For the text-containing cell, return its midpoint in (X, Y) coordinate format. 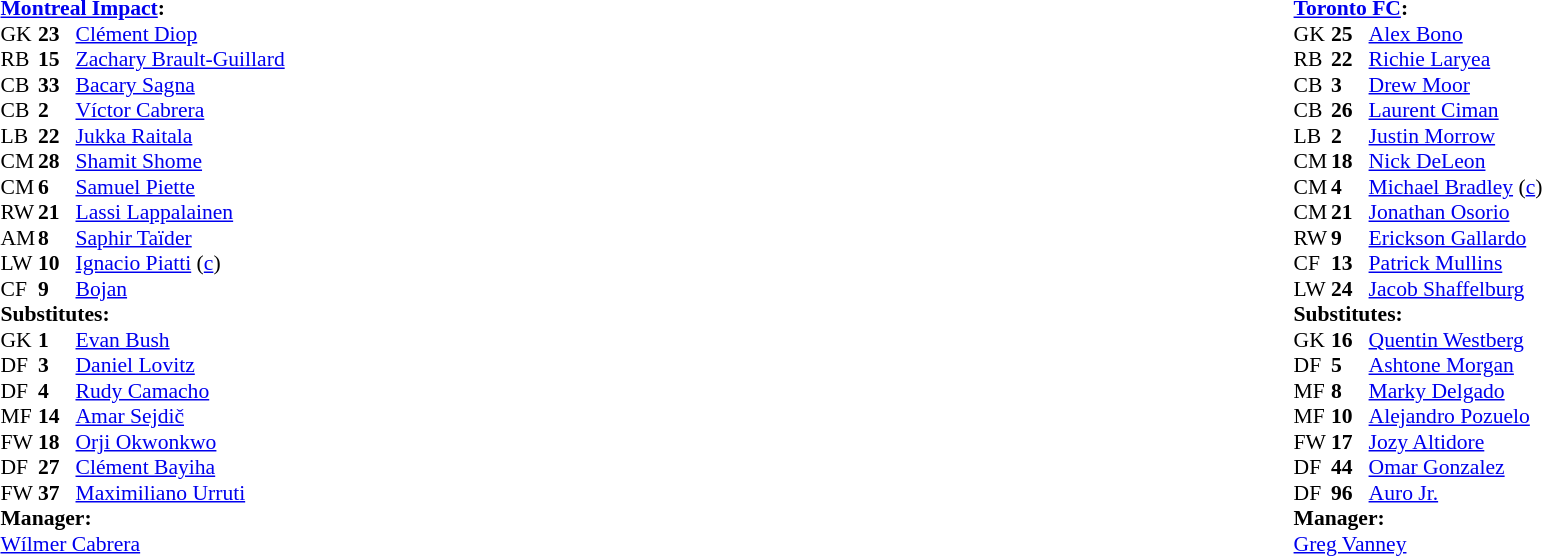
13 (1350, 263)
28 (57, 161)
26 (1350, 111)
Saphir Taïder (180, 238)
Víctor Cabrera (180, 111)
Clément Bayiha (180, 467)
Rudy Camacho (180, 391)
Jukka Raitala (180, 136)
25 (1350, 34)
Amar Sejdič (180, 417)
Maximiliano Urruti (180, 493)
Shamit Shome (180, 161)
96 (1350, 493)
AM (19, 238)
44 (1350, 467)
16 (1350, 340)
1 (57, 340)
14 (57, 417)
Bojan (180, 289)
15 (57, 59)
6 (57, 187)
Lassi Lappalainen (180, 213)
Bacary Sagna (180, 85)
Zachary Brault-Guillard (180, 59)
24 (1350, 289)
Samuel Piette (180, 187)
23 (57, 34)
Clément Diop (180, 34)
Substitutes: (142, 315)
17 (1350, 442)
37 (57, 493)
Orji Okwonkwo (180, 442)
Evan Bush (180, 340)
Daniel Lovitz (180, 365)
5 (1350, 365)
27 (57, 467)
33 (57, 85)
Ignacio Piatti (c) (180, 263)
